Return the [X, Y] coordinate for the center point of the cell that contains the specified text.  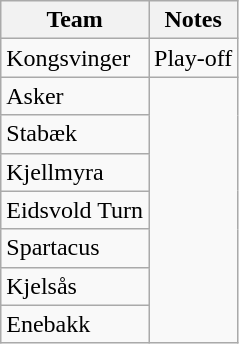
Kjelsås [75, 286]
Kjellmyra [75, 172]
Team [75, 20]
Stabæk [75, 134]
Eidsvold Turn [75, 210]
Asker [75, 96]
Spartacus [75, 248]
Notes [194, 20]
Play-off [194, 58]
Kongsvinger [75, 58]
Enebakk [75, 324]
